Return (x, y) of the center of cell containing provided text 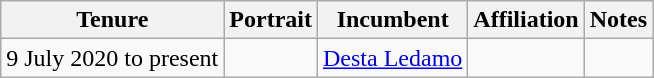
Affiliation (526, 20)
Portrait (271, 20)
9 July 2020 to present (112, 58)
Tenure (112, 20)
Desta Ledamo (392, 58)
Incumbent (392, 20)
Notes (618, 20)
